Locate the cell with the specified text and output its [X, Y] center coordinate. 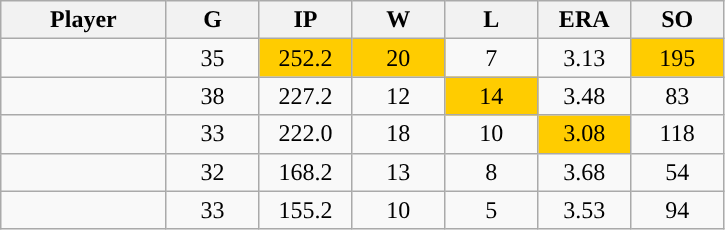
12 [398, 96]
13 [398, 172]
G [212, 20]
L [492, 20]
54 [678, 172]
3.08 [584, 134]
18 [398, 134]
222.0 [306, 134]
IP [306, 20]
168.2 [306, 172]
Player [84, 20]
118 [678, 134]
20 [398, 58]
227.2 [306, 96]
3.13 [584, 58]
ERA [584, 20]
195 [678, 58]
32 [212, 172]
35 [212, 58]
3.48 [584, 96]
8 [492, 172]
W [398, 20]
252.2 [306, 58]
SO [678, 20]
14 [492, 96]
3.68 [584, 172]
94 [678, 210]
3.53 [584, 210]
38 [212, 96]
7 [492, 58]
5 [492, 210]
83 [678, 96]
155.2 [306, 210]
